Return the [x, y] coordinate for the center point of the cell that contains the specified text.  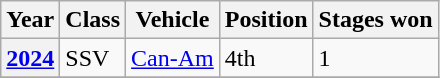
Position [266, 20]
Class [93, 20]
2024 [30, 58]
Stages won [376, 20]
4th [266, 58]
Year [30, 20]
Can-Am [173, 58]
1 [376, 58]
SSV [93, 58]
Vehicle [173, 20]
